Return (X, Y) of the center of cell containing provided text 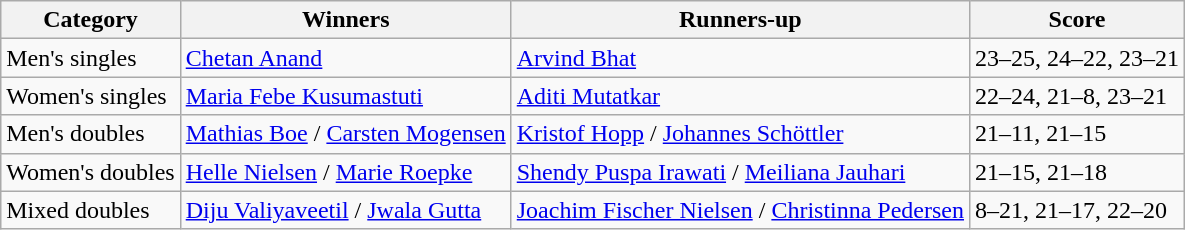
Mixed doubles (90, 210)
Helle Nielsen / Marie Roepke (346, 172)
23–25, 24–22, 23–21 (1078, 58)
Category (90, 20)
21–11, 21–15 (1078, 134)
21–15, 21–18 (1078, 172)
Maria Febe Kusumastuti (346, 96)
Mathias Boe / Carsten Mogensen (346, 134)
8–21, 21–17, 22–20 (1078, 210)
Joachim Fischer Nielsen / Christinna Pedersen (740, 210)
22–24, 21–8, 23–21 (1078, 96)
Women's singles (90, 96)
Chetan Anand (346, 58)
Score (1078, 20)
Women's doubles (90, 172)
Men's singles (90, 58)
Kristof Hopp / Johannes Schöttler (740, 134)
Diju Valiyaveetil / Jwala Gutta (346, 210)
Arvind Bhat (740, 58)
Men's doubles (90, 134)
Shendy Puspa Irawati / Meiliana Jauhari (740, 172)
Runners-up (740, 20)
Winners (346, 20)
Aditi Mutatkar (740, 96)
